Extract the (X, Y) coordinate from the center of the cell holding the provided text.  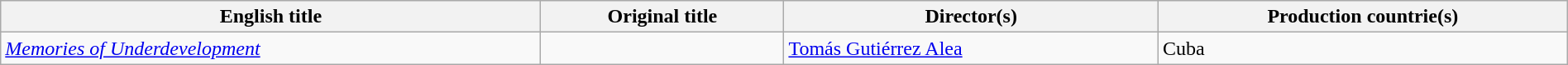
English title (271, 17)
Cuba (1363, 48)
Production countrie(s) (1363, 17)
Director(s) (971, 17)
Original title (662, 17)
Memories of Underdevelopment (271, 48)
Tomás Gutiérrez Alea (971, 48)
